Extract the (x, y) coordinate from the center of the cell holding the provided text.  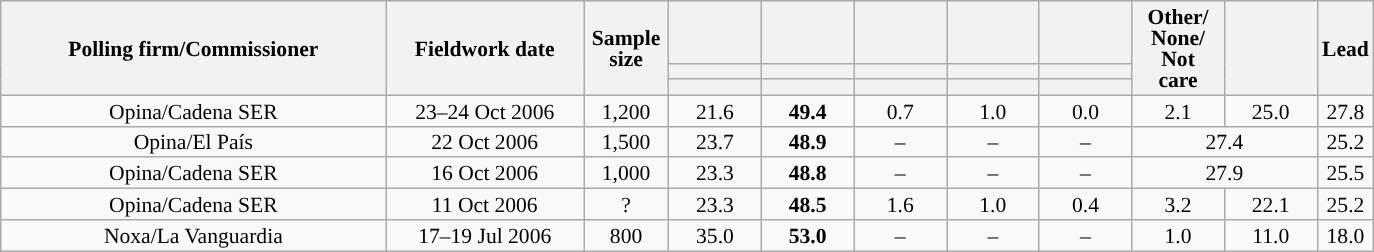
21.6 (716, 110)
53.0 (808, 236)
17–19 Jul 2006 (485, 236)
0.4 (1086, 204)
25.0 (1270, 110)
1,000 (626, 174)
25.5 (1346, 174)
11.0 (1270, 236)
Polling firm/Commissioner (194, 48)
48.5 (808, 204)
23.7 (716, 142)
27.8 (1346, 110)
27.9 (1224, 174)
18.0 (1346, 236)
16 Oct 2006 (485, 174)
Other/None/Notcare (1178, 48)
Lead (1346, 48)
22.1 (1270, 204)
48.8 (808, 174)
27.4 (1224, 142)
0.7 (900, 110)
0.0 (1086, 110)
22 Oct 2006 (485, 142)
48.9 (808, 142)
Sample size (626, 48)
800 (626, 236)
Opina/El País (194, 142)
35.0 (716, 236)
23–24 Oct 2006 (485, 110)
Noxa/La Vanguardia (194, 236)
1,500 (626, 142)
? (626, 204)
2.1 (1178, 110)
1.6 (900, 204)
3.2 (1178, 204)
1,200 (626, 110)
11 Oct 2006 (485, 204)
49.4 (808, 110)
Fieldwork date (485, 48)
